Identify which cell holds the provided text, then report its (x, y) central coordinate. 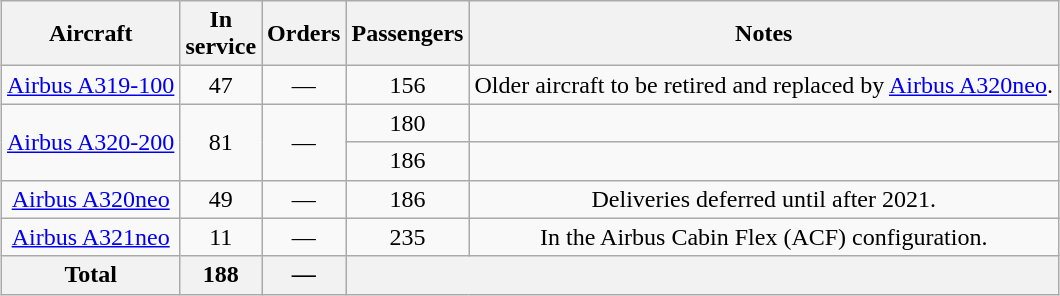
Notes (764, 34)
47 (221, 85)
Aircraft (90, 34)
Airbus A320neo (90, 199)
Airbus A321neo (90, 237)
Airbus A320-200 (90, 142)
49 (221, 199)
180 (408, 123)
81 (221, 142)
156 (408, 85)
Passengers (408, 34)
Deliveries deferred until after 2021. (764, 199)
Orders (304, 34)
235 (408, 237)
Total (90, 275)
In the Airbus Cabin Flex (ACF) configuration. (764, 237)
Older aircraft to be retired and replaced by Airbus A320neo. (764, 85)
11 (221, 237)
Inservice (221, 34)
Airbus A319-100 (90, 85)
188 (221, 275)
